Capture the cell that displays the provided text and extract its (x, y) central coordinate. 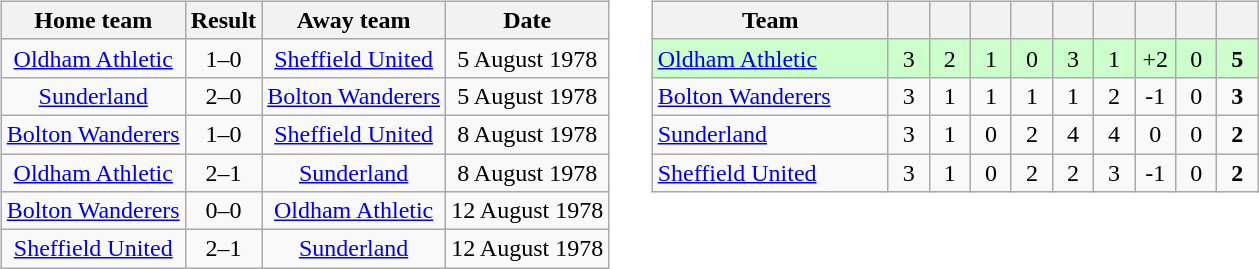
Away team (354, 20)
0–0 (223, 211)
2–0 (223, 96)
Team (770, 20)
+2 (1156, 58)
Home team (93, 20)
Date (528, 20)
5 (1238, 58)
Result (223, 20)
